Extract the [x, y] coordinate from the center of the cell holding the provided text.  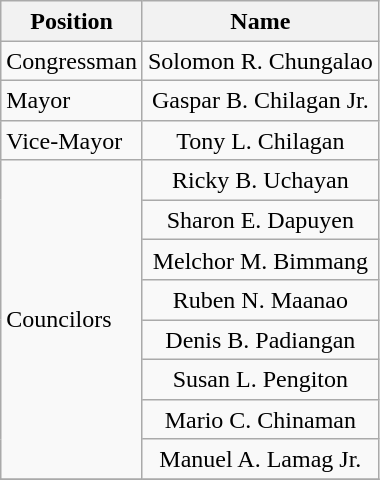
Denis B. Padiangan [260, 340]
Ruben N. Maanao [260, 300]
Mario C. Chinaman [260, 419]
Gaspar B. Chilagan Jr. [260, 100]
Councilors [72, 320]
Name [260, 21]
Position [72, 21]
Vice-Mayor [72, 140]
Congressman [72, 61]
Tony L. Chilagan [260, 140]
Solomon R. Chungalao [260, 61]
Susan L. Pengiton [260, 379]
Mayor [72, 100]
Melchor M. Bimmang [260, 260]
Manuel A. Lamag Jr. [260, 459]
Ricky B. Uchayan [260, 180]
Sharon E. Dapuyen [260, 220]
